Extract the (X, Y) coordinate from the center of the cell holding the provided text.  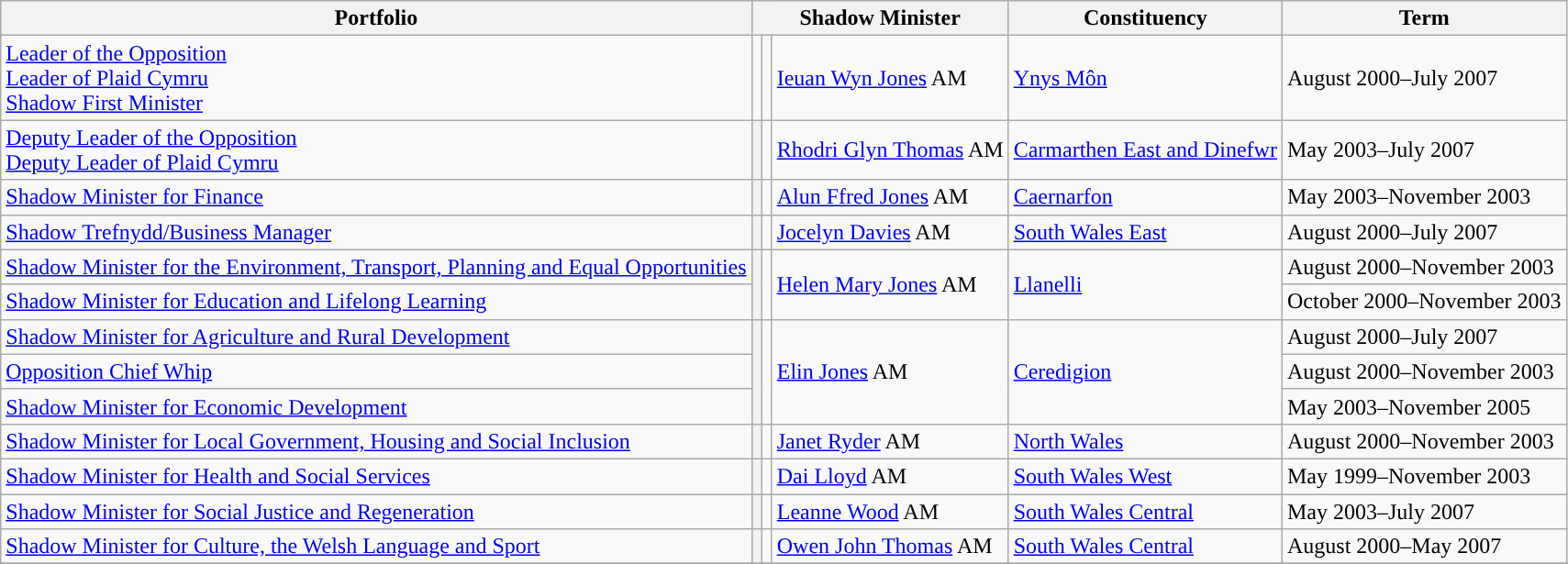
May 2003–November 2005 (1424, 406)
Rhodri Glyn Thomas AM (890, 150)
Dai Lloyd AM (890, 476)
Shadow Minister (880, 18)
Ieuan Wyn Jones AM (890, 78)
Ynys Môn (1145, 78)
Llanelli (1145, 284)
May 2003–November 2003 (1424, 197)
Shadow Minister for the Environment, Transport, Planning and Equal Opportunities (376, 267)
Portfolio (376, 18)
Leanne Wood AM (890, 511)
Constituency (1145, 18)
North Wales (1145, 441)
Jocelyn Davies AM (890, 232)
Opposition Chief Whip (376, 371)
Shadow Trefnydd/Business Manager (376, 232)
Shadow Minister for Economic Development (376, 406)
South Wales East (1145, 232)
Shadow Minister for Finance (376, 197)
South Wales West (1145, 476)
Carmarthen East and Dinefwr (1145, 150)
Shadow Minister for Education and Lifelong Learning (376, 302)
Ceredigion (1145, 371)
October 2000–November 2003 (1424, 302)
Alun Ffred Jones AM (890, 197)
Owen John Thomas AM (890, 547)
August 2000–May 2007 (1424, 547)
Caernarfon (1145, 197)
Janet Ryder AM (890, 441)
Shadow Minister for Health and Social Services (376, 476)
May 1999–November 2003 (1424, 476)
Shadow Minister for Local Government, Housing and Social Inclusion (376, 441)
Shadow Minister for Social Justice and Regeneration (376, 511)
Elin Jones AM (890, 371)
Shadow Minister for Culture, the Welsh Language and Sport (376, 547)
Shadow Minister for Agriculture and Rural Development (376, 337)
Term (1424, 18)
Leader of the OppositionLeader of Plaid CymruShadow First Minister (376, 78)
Deputy Leader of the OppositionDeputy Leader of Plaid Cymru (376, 150)
Helen Mary Jones AM (890, 284)
